Return the (x, y) coordinate for the center point of the cell that contains the specified text.  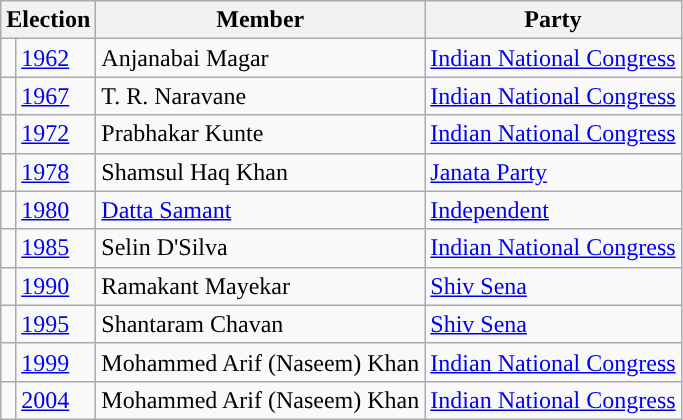
1990 (56, 286)
Party (553, 20)
1995 (56, 324)
1978 (56, 172)
T. R. Naravane (260, 96)
Member (260, 20)
Anjanabai Magar (260, 58)
2004 (56, 400)
1962 (56, 58)
Prabhakar Kunte (260, 134)
Selin D'Silva (260, 248)
1980 (56, 210)
Election (48, 20)
1972 (56, 134)
Janata Party (553, 172)
1999 (56, 362)
Shamsul Haq Khan (260, 172)
Ramakant Mayekar (260, 286)
Datta Samant (260, 210)
Independent (553, 210)
1967 (56, 96)
Shantaram Chavan (260, 324)
1985 (56, 248)
